Pinpoint the cell where the given text exists, returning its [X, Y] midpoint coordinate. 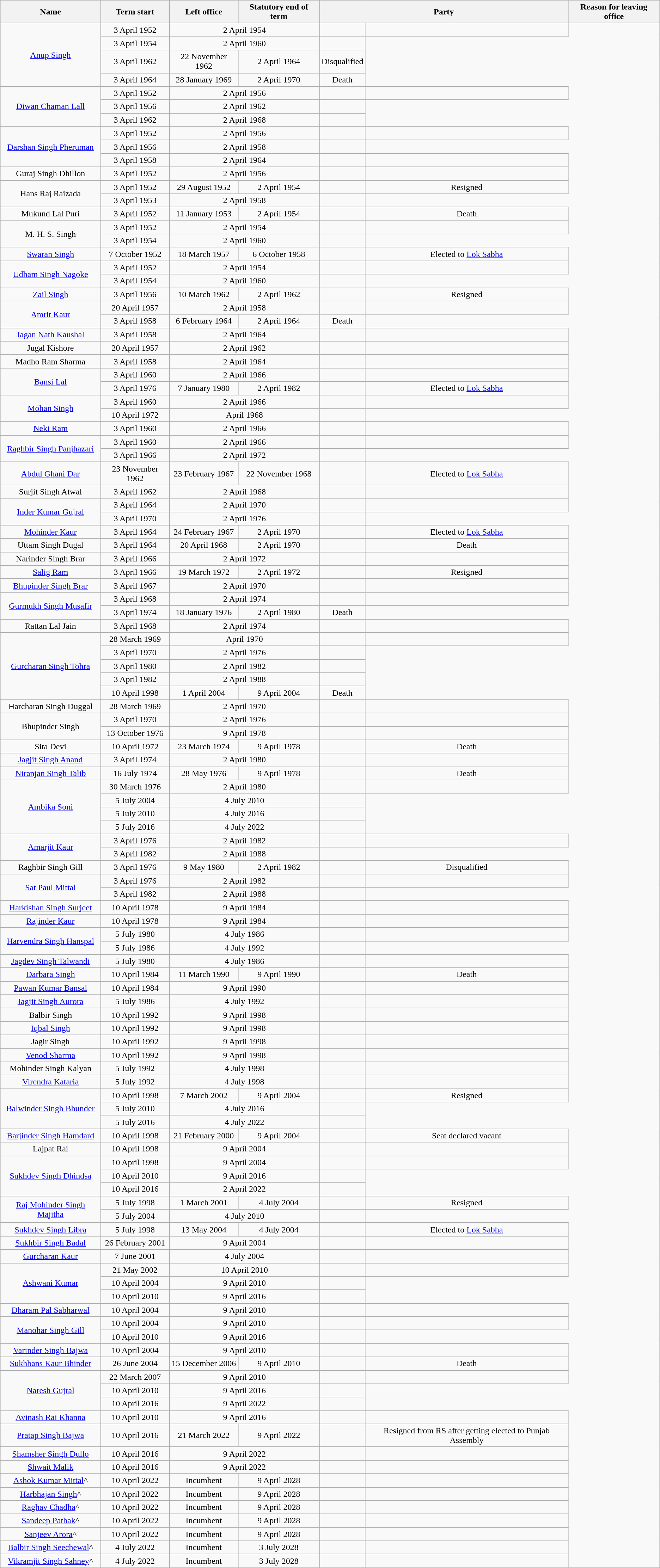
Mukund Lal Puri [51, 214]
Pawan Kumar Bansal [51, 988]
11 March 1990 [204, 974]
Bhupinder Singh [51, 726]
13 May 2004 [204, 1229]
10 March 1962 [204, 294]
22 March 2007 [135, 1377]
28 May 1976 [204, 773]
Dharam Pal Sabharwal [51, 1310]
Swaran Singh [51, 254]
7 January 1980 [204, 388]
Sat Paul Mittal [51, 887]
M. H. S. Singh [51, 234]
Lajpat Rai [51, 1149]
Statutory end of term [279, 12]
21 May 2002 [135, 1270]
Reason for leaving office [614, 12]
Shwait Malik [51, 1467]
Ashok Kumar Mittal^ [51, 1480]
Iqbal Singh [51, 1028]
Balbir Singh Seechewal^ [51, 1548]
Barjinder Singh Hamdard [51, 1136]
Raghbir Singh Panjhazari [51, 449]
Darshan Singh Pheruman [51, 147]
Surjit Singh Atwal [51, 492]
26 June 2004 [135, 1364]
1 April 2004 [204, 693]
Vikramjit Singh Sahney^ [51, 1561]
Salig Ram [51, 572]
Sandeep Pathak^ [51, 1521]
30 March 1976 [135, 787]
Jagjit Singh Aurora [51, 1001]
Inder Kumar Gujral [51, 512]
19 March 1972 [204, 572]
April 1968 [244, 415]
Harcharan Singh Duggal [51, 706]
1 March 2001 [204, 1203]
Amarjit Kaur [51, 847]
Niranjan Singh Talib [51, 773]
Guraj Singh Dhillon [51, 173]
Jugal Kishore [51, 348]
Abdul Ghani Dar [51, 474]
Balwinder Singh Bhunder [51, 1109]
Shamsher Singh Dullo [51, 1453]
Bhupinder Singh Brar [51, 585]
Resigned from RS after getting elected to Punjab Assembly [467, 1435]
Sukhbir Singh Badal [51, 1243]
Pratap Singh Bajwa [51, 1435]
Jagan Nath Kaushal [51, 334]
Naresh Gujral [51, 1390]
Mohinder Singh Kalyan [51, 1069]
9 May 1980 [204, 867]
Harbhajan Singh^ [51, 1494]
Sita Devi [51, 746]
Sukhdev Singh Libra [51, 1229]
Jagdev Singh Talwandi [51, 961]
7 June 2001 [135, 1256]
Sukhdev Singh Dhindsa [51, 1176]
Diwan Chaman Lall [51, 106]
13 October 1976 [135, 733]
Party [444, 12]
Sukhbans Kaur Bhinder [51, 1364]
21 March 2022 [204, 1435]
Jagir Singh [51, 1041]
23 March 1974 [204, 746]
22 November 1962 [204, 61]
Venod Sharma [51, 1055]
11 January 1953 [204, 214]
7 March 2002 [204, 1095]
3 April 1980 [135, 666]
Manohar Singh Gill [51, 1330]
Amrit Kaur [51, 314]
Zail Singh [51, 294]
Rajinder Kaur [51, 921]
23 November 1962 [135, 474]
15 December 2006 [204, 1364]
20 April 1968 [204, 545]
Raghav Chadha^ [51, 1507]
Hans Raj Raizada [51, 194]
Name [51, 12]
6 February 1964 [204, 321]
Rattan Lal Jain [51, 626]
Gurcharan Singh Tohra [51, 666]
Sanjeev Arora^ [51, 1534]
Neki Ram [51, 429]
18 January 1976 [204, 612]
26 February 2001 [135, 1243]
6 October 1958 [279, 254]
18 March 1957 [204, 254]
3 April 1967 [135, 585]
23 February 1967 [204, 474]
Udham Singh Nagoke [51, 274]
Narinder Singh Brar [51, 559]
Avinash Rai Khanna [51, 1417]
Gurmukh Singh Musafir [51, 605]
Left office [204, 12]
Ambika Soni [51, 807]
Anup Singh [51, 55]
Gurcharan Kaur [51, 1256]
28 January 1969 [204, 80]
Uttam Singh Dugal [51, 545]
Jagjit Singh Anand [51, 760]
Ashwani Kumar [51, 1283]
Madho Ram Sharma [51, 361]
Darbara Singh [51, 974]
16 July 1974 [135, 773]
Mohan Singh [51, 408]
Virendra Kataria [51, 1082]
3 April 1953 [135, 201]
Raj Mohinder Singh Majitha [51, 1209]
Harvendra Singh Hanspal [51, 941]
Term start [135, 12]
2 April 2022 [244, 1189]
21 February 2000 [204, 1136]
Harkishan Singh Surjeet [51, 908]
22 November 1968 [279, 474]
7 October 1952 [135, 254]
29 August 1952 [204, 187]
April 1970 [244, 639]
Balbir Singh [51, 1015]
Mohinder Kaur [51, 532]
24 February 1967 [204, 532]
Raghbir Singh Gill [51, 867]
Bansi Lal [51, 381]
Seat declared vacant [467, 1136]
Varinder Singh Bajwa [51, 1350]
